Determine the (X, Y) coordinate at the center of the cell enclosing the given text.  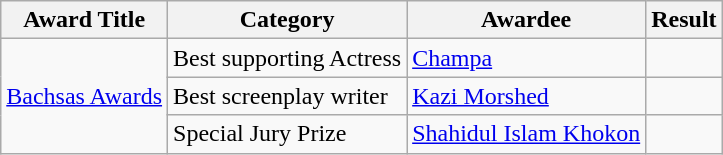
Champa (526, 58)
Bachsas Awards (84, 96)
Kazi Morshed (526, 96)
Best supporting Actress (288, 58)
Shahidul Islam Khokon (526, 134)
Special Jury Prize (288, 134)
Result (684, 20)
Best screenplay writer (288, 96)
Category (288, 20)
Awardee (526, 20)
Award Title (84, 20)
